Capture the cell that displays the provided text and extract its [X, Y] central coordinate. 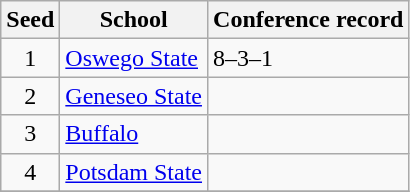
School [134, 20]
Seed [30, 20]
Potsdam State [134, 172]
3 [30, 134]
1 [30, 58]
4 [30, 172]
Buffalo [134, 134]
Oswego State [134, 58]
8–3–1 [308, 58]
Conference record [308, 20]
2 [30, 96]
Geneseo State [134, 96]
